Scan for the cell matching the given text and deliver its (X, Y) coordinate at center. 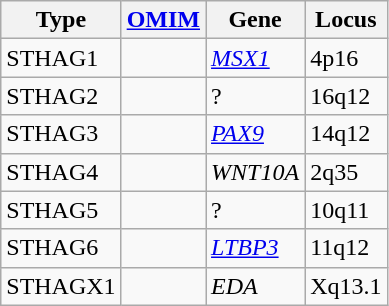
2q35 (346, 172)
Type (61, 20)
WNT10A (256, 172)
STHAG1 (61, 58)
MSX1 (256, 58)
16q12 (346, 96)
STHAGX1 (61, 286)
4p16 (346, 58)
EDA (256, 286)
LTBP3 (256, 248)
STHAG2 (61, 96)
PAX9 (256, 134)
STHAG6 (61, 248)
10q11 (346, 210)
STHAG4 (61, 172)
Locus (346, 20)
STHAG5 (61, 210)
14q12 (346, 134)
OMIM (163, 20)
11q12 (346, 248)
STHAG3 (61, 134)
Xq13.1 (346, 286)
Gene (256, 20)
